Scan for the cell matching the given text and deliver its (X, Y) coordinate at center. 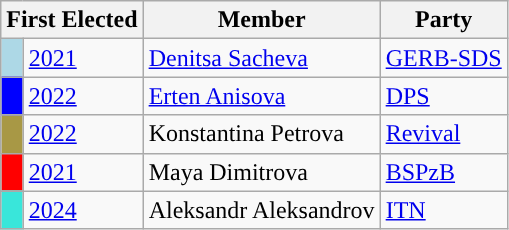
2024 (83, 210)
Member (262, 20)
ITN (444, 210)
Maya Dimitrova (262, 172)
Party (444, 20)
Konstantina Petrova (262, 134)
Aleksandr Aleksandrov (262, 210)
Denitsa Sacheva (262, 58)
First Elected (72, 20)
BSPzB (444, 172)
Erten Anisova (262, 96)
GERB-SDS (444, 58)
Revival (444, 134)
DPS (444, 96)
